Provide the [x, y] coordinate of the cell's center where the given text is located.  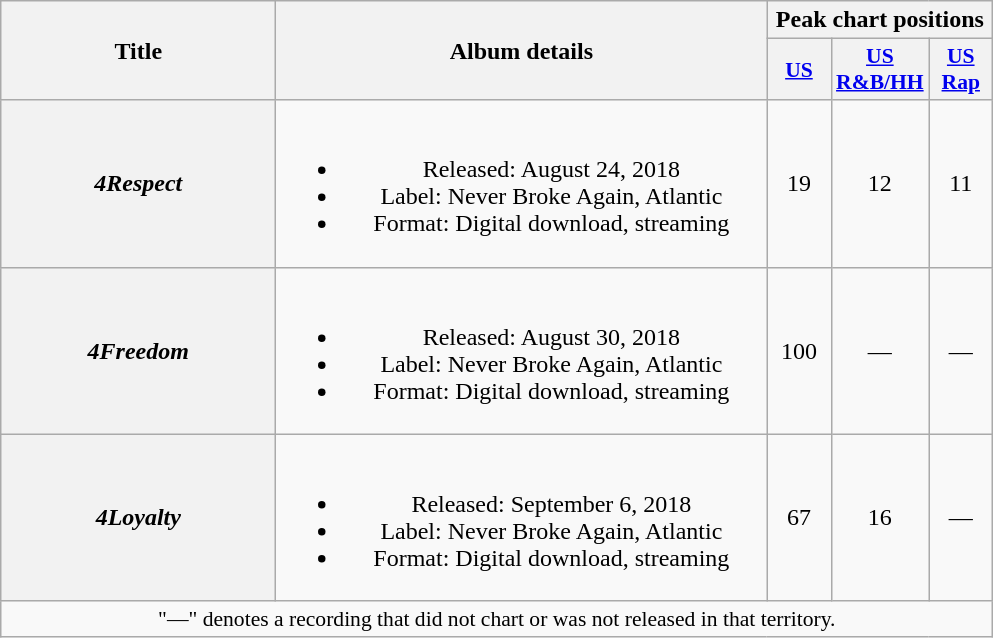
11 [961, 184]
16 [880, 518]
19 [799, 184]
100 [799, 350]
Peak chart positions [880, 20]
Released: September 6, 2018Label: Never Broke Again, AtlanticFormat: Digital download, streaming [522, 518]
Released: August 30, 2018Label: Never Broke Again, AtlanticFormat: Digital download, streaming [522, 350]
Title [138, 50]
USR&B/HH [880, 70]
"—" denotes a recording that did not chart or was not released in that territory. [497, 619]
67 [799, 518]
Album details [522, 50]
US Rap [961, 70]
US [799, 70]
4Respect [138, 184]
12 [880, 184]
4Loyalty [138, 518]
Released: August 24, 2018Label: Never Broke Again, AtlanticFormat: Digital download, streaming [522, 184]
4Freedom [138, 350]
